Search for the cell housing the specified text and yield its (x, y) center coordinate. 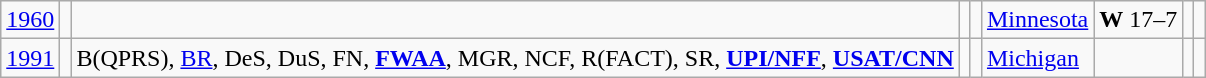
B(QPRS), BR, DeS, DuS, FN, FWAA, MGR, NCF, R(FACT), SR, UPI/NFF, USAT/CNN (515, 58)
1991 (30, 58)
W 17–7 (1138, 20)
1960 (30, 20)
Minnesota (1037, 20)
Michigan (1037, 58)
